Return the [X, Y] coordinate for the center point of the cell that contains the specified text.  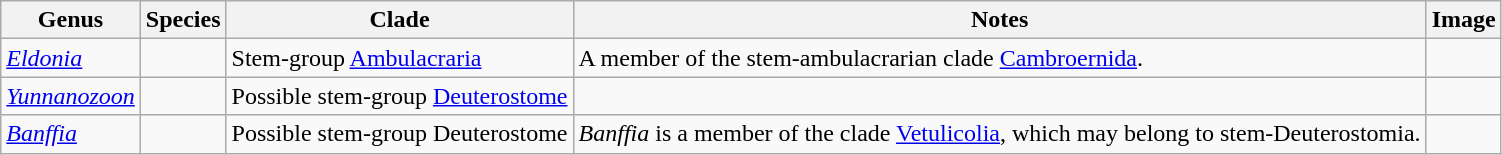
Notes [1000, 20]
Yunnanozoon [71, 96]
A member of the stem-ambulacrarian clade Cambroernida. [1000, 58]
Clade [400, 20]
Species [183, 20]
Image [1464, 20]
Banffia [71, 134]
Stem-group Ambulacraria [400, 58]
Eldonia [71, 58]
Genus [71, 20]
Banffia is a member of the clade Vetulicolia, which may belong to stem-Deuterostomia. [1000, 134]
